Find where the given text appears and provide that cell's center as (x, y) coordinate. 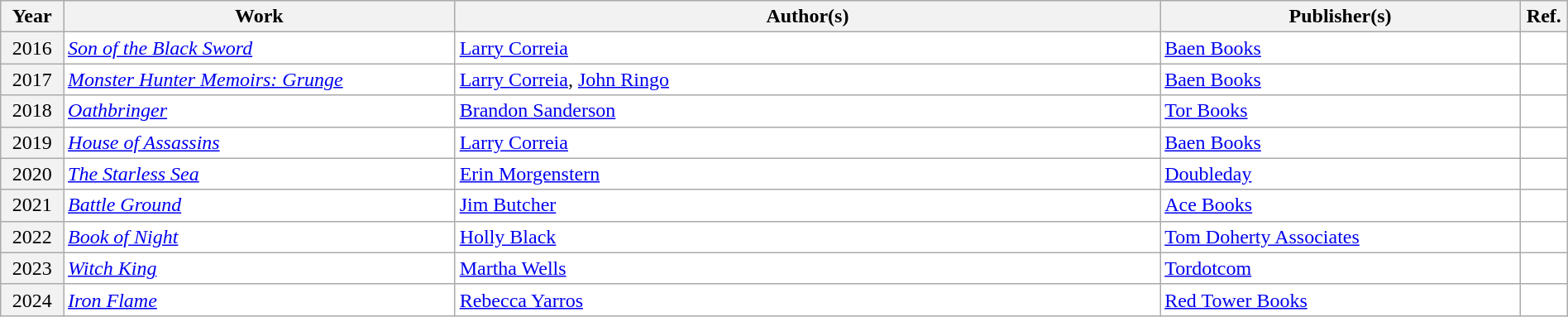
Tordotcom (1341, 268)
Book of Night (260, 237)
2019 (32, 142)
Martha Wells (807, 268)
Ace Books (1341, 205)
Red Tower Books (1341, 300)
2024 (32, 300)
Year (32, 17)
Battle Ground (260, 205)
Tom Doherty Associates (1341, 237)
Erin Morgenstern (807, 174)
Son of the Black Sword (260, 48)
2023 (32, 268)
Author(s) (807, 17)
2020 (32, 174)
Iron Flame (260, 300)
Monster Hunter Memoirs: Grunge (260, 79)
2018 (32, 111)
Rebecca Yarros (807, 300)
2021 (32, 205)
The Starless Sea (260, 174)
2022 (32, 237)
Publisher(s) (1341, 17)
Ref. (1543, 17)
2017 (32, 79)
House of Assassins (260, 142)
Holly Black (807, 237)
Jim Butcher (807, 205)
Brandon Sanderson (807, 111)
2016 (32, 48)
Work (260, 17)
Witch King (260, 268)
Oathbringer (260, 111)
Tor Books (1341, 111)
Doubleday (1341, 174)
Larry Correia, John Ringo (807, 79)
